Return [x, y] of the center of cell containing provided text 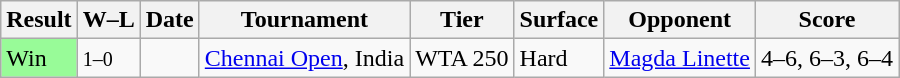
Surface [559, 20]
4–6, 6–3, 6–4 [826, 58]
Tournament [304, 20]
Result [39, 20]
Hard [559, 58]
Chennai Open, India [304, 58]
Magda Linette [680, 58]
WTA 250 [462, 58]
Tier [462, 20]
Date [170, 20]
Score [826, 20]
Win [39, 58]
1–0 [108, 58]
W–L [108, 20]
Opponent [680, 20]
